Determine the (X, Y) coordinate at the center of the cell enclosing the given text.  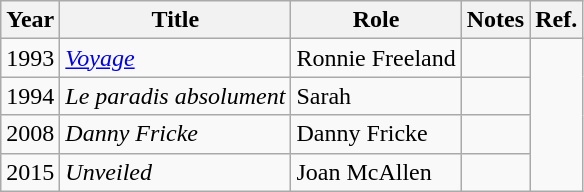
1993 (30, 58)
2015 (30, 172)
Unveiled (176, 172)
2008 (30, 134)
Ref. (556, 20)
1994 (30, 96)
Year (30, 20)
Title (176, 20)
Voyage (176, 58)
Le paradis absolument (176, 96)
Role (376, 20)
Joan McAllen (376, 172)
Notes (495, 20)
Ronnie Freeland (376, 58)
Sarah (376, 96)
